Locate the cell with the specified text and output its (x, y) center coordinate. 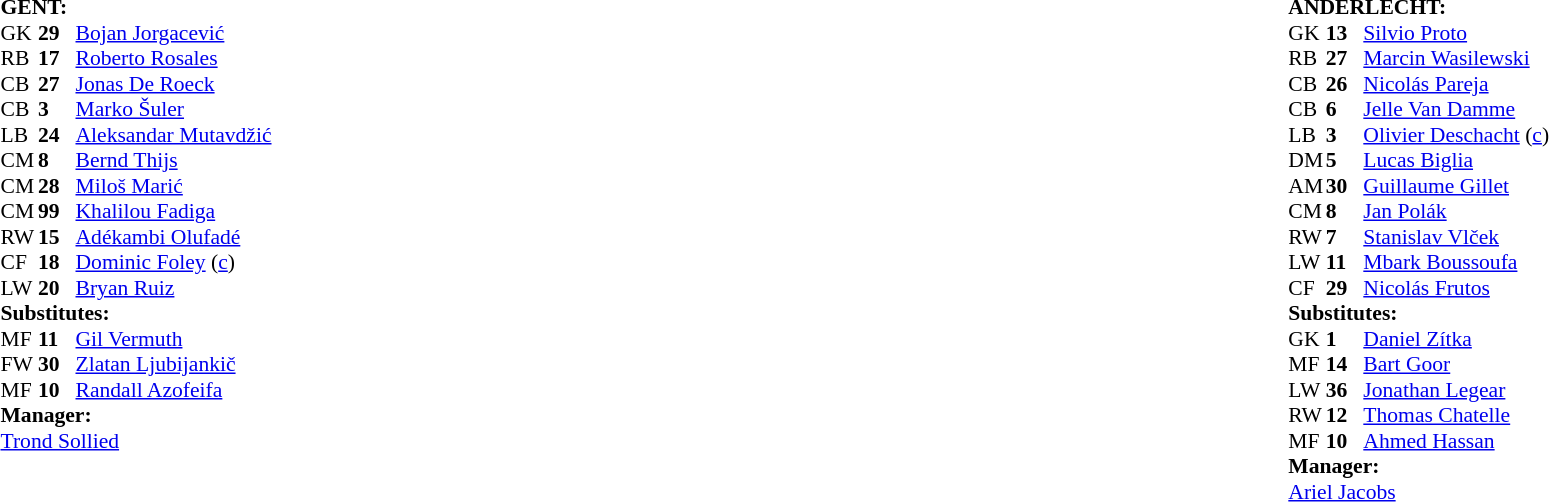
Nicolás Pareja (1456, 84)
Jelle Van Damme (1456, 109)
Guillaume Gillet (1456, 186)
Stanislav Vlček (1456, 237)
Bryan Ruiz (174, 288)
Lucas Biglia (1456, 161)
18 (57, 263)
36 (1345, 390)
Miloš Marić (174, 186)
Gil Vermuth (174, 339)
12 (1345, 415)
Roberto Rosales (174, 59)
Zlatan Ljubijankič (174, 365)
Dominic Foley (c) (174, 263)
Jan Polák (1456, 211)
Aleksandar Mutavdžić (174, 135)
AM (1307, 186)
Jonathan Legear (1456, 390)
7 (1345, 237)
Olivier Deschacht (c) (1456, 135)
14 (1345, 365)
FW (19, 365)
Thomas Chatelle (1456, 415)
Marko Šuler (174, 109)
15 (57, 237)
Ahmed Hassan (1456, 441)
99 (57, 211)
Daniel Zítka (1456, 339)
26 (1345, 84)
28 (57, 186)
Jonas De Roeck (174, 84)
Marcin Wasilewski (1456, 59)
Adékambi Olufadé (174, 237)
Silvio Proto (1456, 33)
Bojan Jorgacević (174, 33)
Bart Goor (1456, 365)
1 (1345, 339)
DM (1307, 161)
13 (1345, 33)
Trond Sollied (136, 441)
5 (1345, 161)
Khalilou Fadiga (174, 211)
Randall Azofeifa (174, 390)
Bernd Thijs (174, 161)
24 (57, 135)
Mbark Boussoufa (1456, 263)
20 (57, 288)
Nicolás Frutos (1456, 288)
6 (1345, 109)
17 (57, 59)
